Capture the cell that displays the provided text and extract its [X, Y] central coordinate. 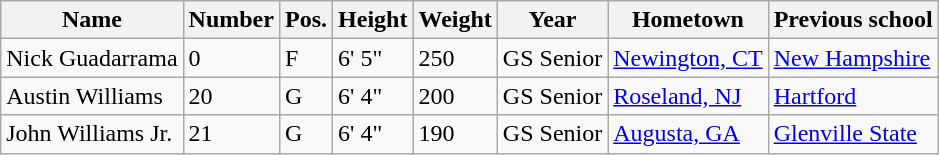
Hometown [688, 20]
Roseland, NJ [688, 96]
John Williams Jr. [92, 134]
Weight [455, 20]
Name [92, 20]
Height [373, 20]
Newington, CT [688, 58]
F [306, 58]
Austin Williams [92, 96]
21 [231, 134]
20 [231, 96]
190 [455, 134]
6' 5" [373, 58]
Number [231, 20]
Augusta, GA [688, 134]
Nick Guadarrama [92, 58]
200 [455, 96]
Year [552, 20]
0 [231, 58]
Pos. [306, 20]
Previous school [853, 20]
New Hampshire [853, 58]
Glenville State [853, 134]
250 [455, 58]
Hartford [853, 96]
